Extract the (x, y) coordinate from the center of the cell holding the provided text.  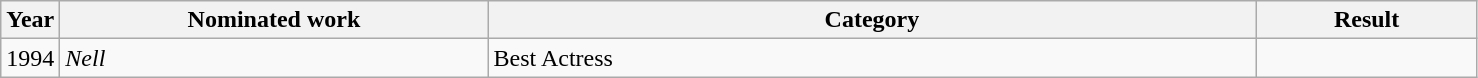
Category (872, 20)
Nell (274, 58)
Nominated work (274, 20)
Year (30, 20)
1994 (30, 58)
Best Actress (872, 58)
Result (1366, 20)
